Return the (x, y) coordinate for the center point of the cell that contains the specified text.  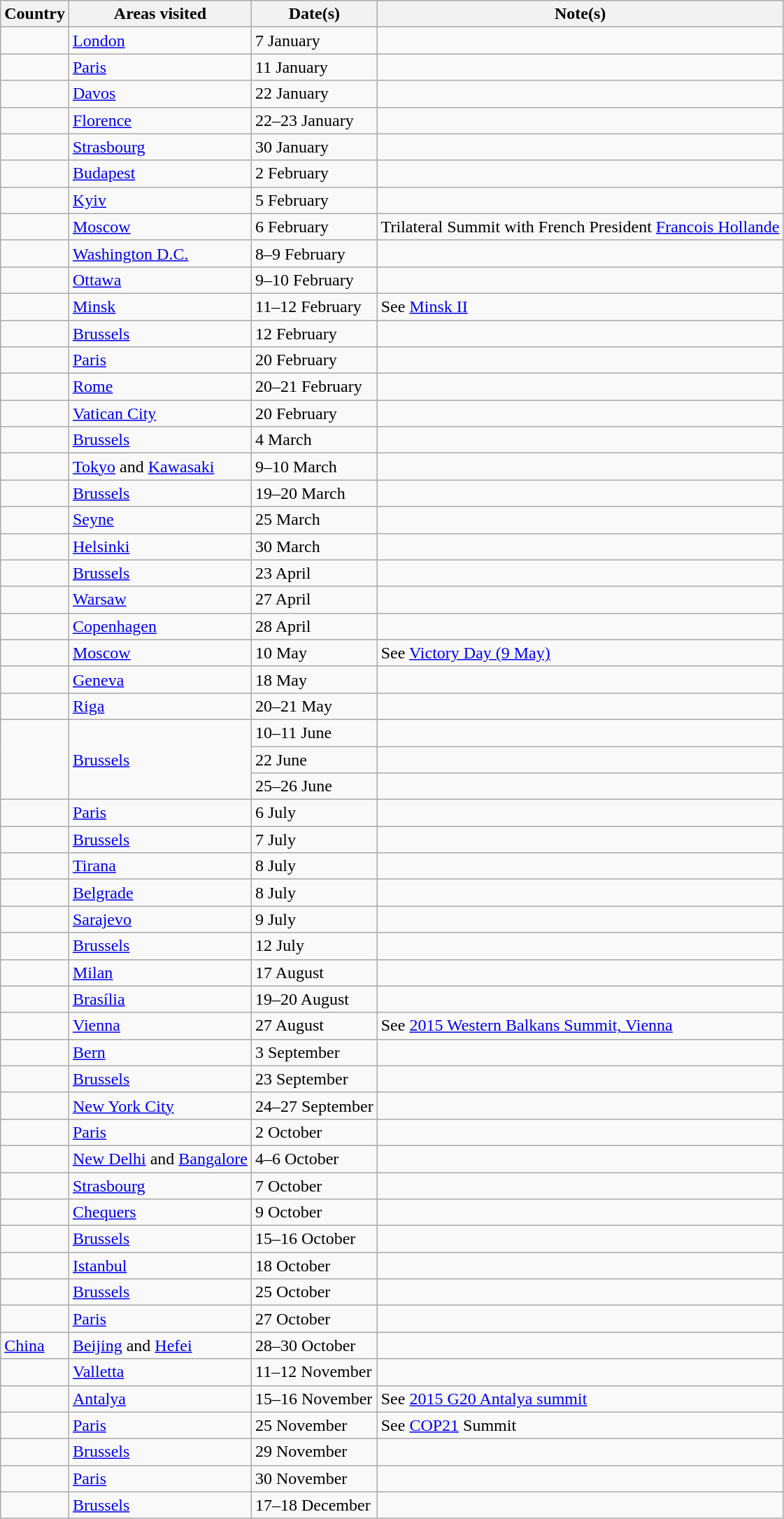
Ottawa (159, 280)
11 January (314, 67)
Minsk (159, 306)
29 November (314, 1452)
10 May (314, 653)
See 2015 Western Balkans Summit, Vienna (580, 1026)
Davos (159, 94)
18 October (314, 1266)
25 March (314, 520)
27 April (314, 600)
17 August (314, 973)
Valletta (159, 1372)
25 November (314, 1425)
7 October (314, 1186)
China (35, 1345)
See 2015 G20 Antalya summit (580, 1399)
6 July (314, 813)
11–12 November (314, 1372)
See Minsk II (580, 306)
Note(s) (580, 14)
Bern (159, 1052)
Beijing and Hefei (159, 1345)
25 October (314, 1292)
28 April (314, 626)
25–26 June (314, 786)
19–20 March (314, 493)
30 March (314, 546)
23 September (314, 1079)
Rome (159, 387)
15–16 November (314, 1399)
9–10 February (314, 280)
Tirana (159, 866)
6 February (314, 227)
20–21 February (314, 387)
22 June (314, 759)
See Victory Day (9 May) (580, 653)
15–16 October (314, 1239)
3 September (314, 1052)
11–12 February (314, 306)
12 July (314, 946)
Warsaw (159, 600)
19–20 August (314, 999)
Brasília (159, 999)
17–18 December (314, 1505)
Washington D.C. (159, 253)
9 October (314, 1213)
28–30 October (314, 1345)
22 January (314, 94)
4 March (314, 440)
9 July (314, 919)
Trilateral Summit with French President Francois Hollande (580, 227)
10–11 June (314, 733)
24–27 September (314, 1105)
See COP21 Summit (580, 1425)
12 February (314, 334)
Sarajevo (159, 919)
Areas visited (159, 14)
Budapest (159, 174)
Country (35, 14)
Copenhagen (159, 626)
Istanbul (159, 1266)
20–21 May (314, 706)
23 April (314, 573)
London (159, 41)
18 May (314, 679)
Belgrade (159, 893)
Geneva (159, 679)
Riga (159, 706)
30 January (314, 147)
30 November (314, 1478)
New York City (159, 1105)
Antalya (159, 1399)
Vatican City (159, 414)
7 July (314, 840)
Kyiv (159, 200)
2 October (314, 1132)
Vienna (159, 1026)
Milan (159, 973)
27 August (314, 1026)
8–9 February (314, 253)
9–10 March (314, 467)
4–6 October (314, 1159)
5 February (314, 200)
22–23 January (314, 120)
New Delhi and Bangalore (159, 1159)
Helsinki (159, 546)
Chequers (159, 1213)
2 February (314, 174)
27 October (314, 1319)
Tokyo and Kawasaki (159, 467)
Florence (159, 120)
Seyne (159, 520)
Date(s) (314, 14)
7 January (314, 41)
